For the text-containing cell, return its midpoint in [x, y] coordinate format. 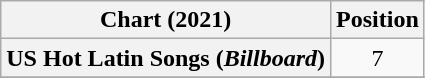
US Hot Latin Songs (Billboard) [166, 58]
Position [378, 20]
Chart (2021) [166, 20]
7 [378, 58]
